Return (x, y) of the center of cell containing provided text 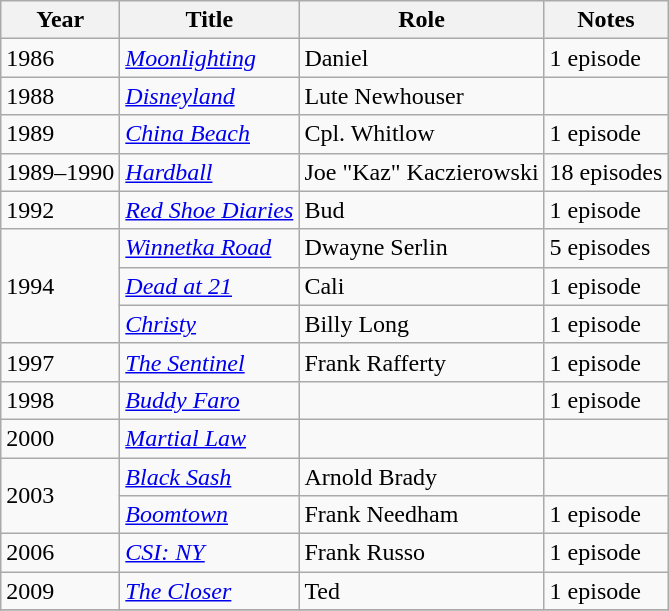
Disneyland (210, 96)
1992 (60, 210)
Winnetka Road (210, 248)
Red Shoe Diaries (210, 210)
2003 (60, 496)
1986 (60, 58)
Christy (210, 324)
1989 (60, 134)
1988 (60, 96)
Ted (422, 591)
China Beach (210, 134)
5 episodes (606, 248)
Black Sash (210, 477)
Buddy Faro (210, 400)
1997 (60, 362)
Daniel (422, 58)
Title (210, 20)
Frank Russo (422, 553)
The Sentinel (210, 362)
Billy Long (422, 324)
Arnold Brady (422, 477)
Cali (422, 286)
Year (60, 20)
The Closer (210, 591)
Bud (422, 210)
2009 (60, 591)
1998 (60, 400)
Martial Law (210, 438)
1994 (60, 286)
Dwayne Serlin (422, 248)
Notes (606, 20)
Joe "Kaz" Kaczierowski (422, 172)
Lute Newhouser (422, 96)
Frank Needham (422, 515)
2000 (60, 438)
Dead at 21 (210, 286)
CSI: NY (210, 553)
1989–1990 (60, 172)
Cpl. Whitlow (422, 134)
Role (422, 20)
Boomtown (210, 515)
2006 (60, 553)
Moonlighting (210, 58)
Frank Rafferty (422, 362)
Hardball (210, 172)
18 episodes (606, 172)
